Output the [X, Y] coordinate of the center of the cell containing the given text.  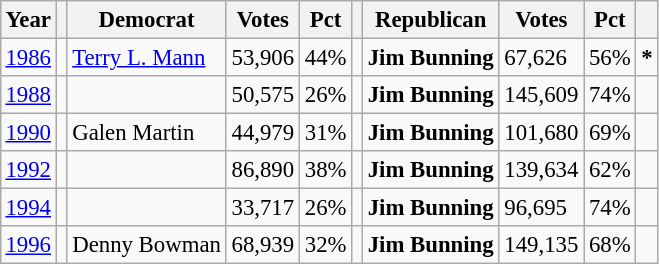
56% [610, 57]
1992 [28, 170]
145,609 [542, 95]
1990 [28, 133]
86,890 [262, 170]
* [647, 57]
68,939 [262, 245]
Galen Martin [146, 133]
Republican [430, 20]
1996 [28, 245]
33,717 [262, 208]
44% [325, 57]
Year [28, 20]
96,695 [542, 208]
53,906 [262, 57]
31% [325, 133]
32% [325, 245]
38% [325, 170]
Denny Bowman [146, 245]
1986 [28, 57]
139,634 [542, 170]
1988 [28, 95]
1994 [28, 208]
Terry L. Mann [146, 57]
62% [610, 170]
101,680 [542, 133]
149,135 [542, 245]
69% [610, 133]
50,575 [262, 95]
Democrat [146, 20]
44,979 [262, 133]
67,626 [542, 57]
68% [610, 245]
